Return the [x, y] coordinate for the center point of the cell that contains the specified text.  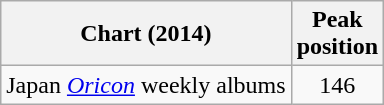
146 [337, 85]
Japan Oricon weekly albums [146, 85]
Peakposition [337, 34]
Chart (2014) [146, 34]
